Pinpoint the cell where the given text exists, returning its [X, Y] midpoint coordinate. 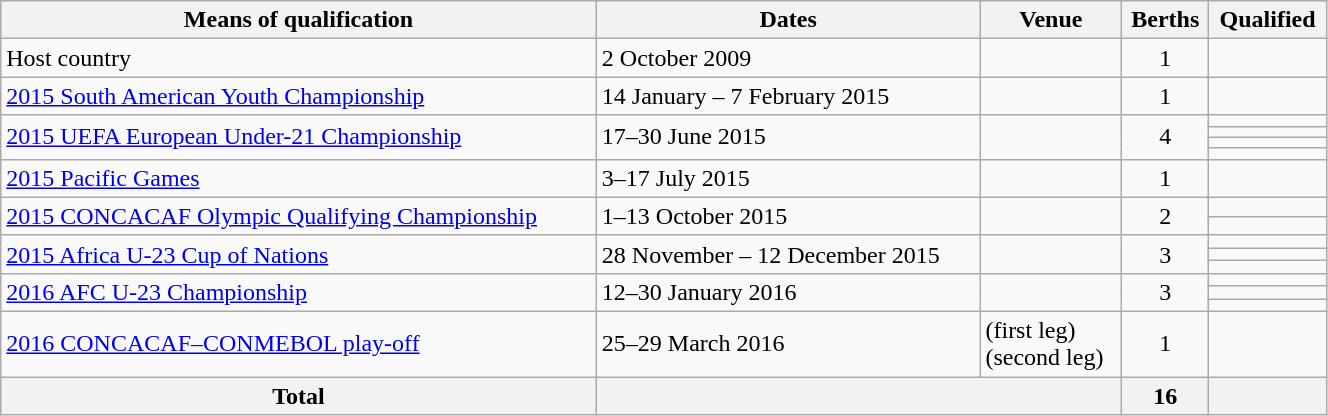
(first leg) (second leg) [1051, 344]
Dates [788, 20]
4 [1166, 137]
2015 Africa U-23 Cup of Nations [299, 254]
1–13 October 2015 [788, 216]
3–17 July 2015 [788, 178]
28 November – 12 December 2015 [788, 254]
Berths [1166, 20]
17–30 June 2015 [788, 137]
14 January – 7 February 2015 [788, 96]
25–29 March 2016 [788, 344]
2 [1166, 216]
2016 CONCACAF–CONMEBOL play-off [299, 344]
2015 CONCACAF Olympic Qualifying Championship [299, 216]
Venue [1051, 20]
2015 South American Youth Championship [299, 96]
Host country [299, 58]
12–30 January 2016 [788, 292]
16 [1166, 395]
2 October 2009 [788, 58]
Means of qualification [299, 20]
2015 Pacific Games [299, 178]
2015 UEFA European Under-21 Championship [299, 137]
2016 AFC U-23 Championship [299, 292]
Total [299, 395]
Qualified [1268, 20]
